Extract the (X, Y) coordinate from the center of the cell holding the provided text.  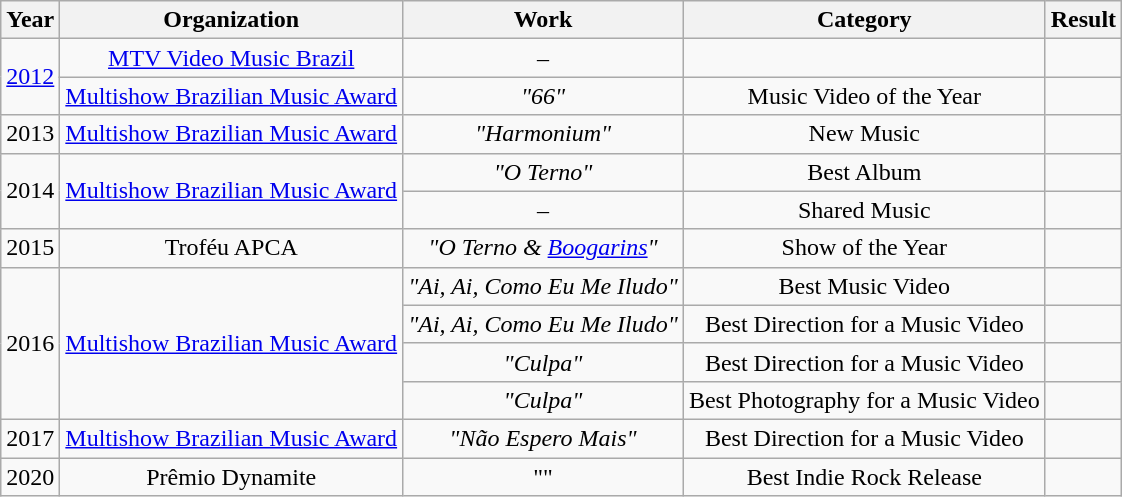
"Harmonium" (544, 134)
"" (544, 477)
Best Album (864, 172)
New Music (864, 134)
Best Photography for a Music Video (864, 400)
Organization (232, 20)
MTV Video Music Brazil (232, 58)
2016 (30, 343)
Shared Music (864, 210)
"Não Espero Mais" (544, 438)
Show of the Year (864, 248)
Prêmio Dynamite (232, 477)
2015 (30, 248)
2013 (30, 134)
Best Music Video (864, 286)
2017 (30, 438)
Music Video of the Year (864, 96)
Category (864, 20)
"O Terno" (544, 172)
2014 (30, 191)
Troféu APCA (232, 248)
Result (1083, 20)
2012 (30, 77)
Work (544, 20)
Best Indie Rock Release (864, 477)
Year (30, 20)
2020 (30, 477)
"66" (544, 96)
"O Terno & Boogarins" (544, 248)
